Detect which cell encompasses the target text, then output its (X, Y) center coordinate. 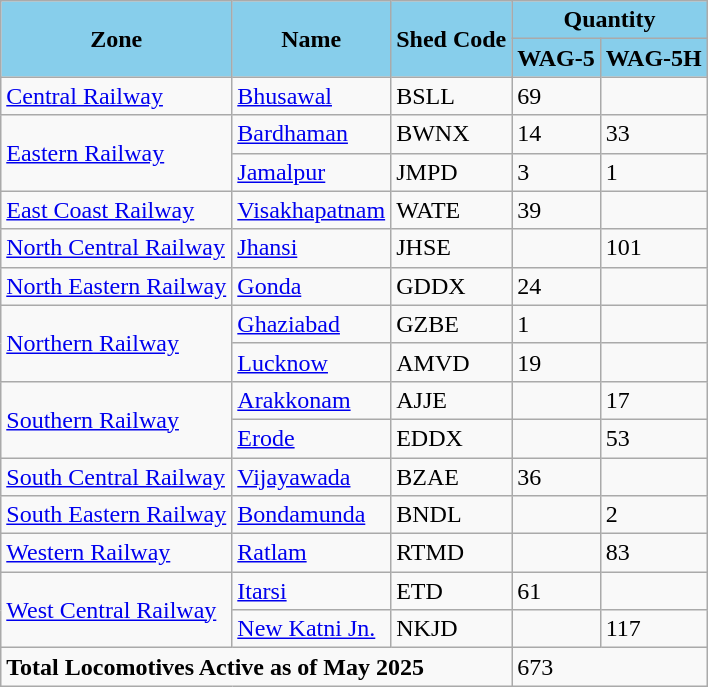
West Central Railway (116, 610)
North Eastern Railway (116, 286)
673 (610, 667)
Southern Railway (116, 419)
53 (654, 438)
33 (654, 134)
19 (556, 362)
Shed Code (452, 39)
GZBE (452, 324)
Quantity (610, 20)
Arakkonam (312, 400)
101 (654, 248)
Total Locomotives Active as of May 2025 (256, 667)
BSLL (452, 96)
3 (556, 172)
Ghaziabad (312, 324)
BWNX (452, 134)
Erode (312, 438)
South Central Railway (116, 477)
WAG-5H (654, 58)
North Central Railway (116, 248)
Vijayawada (312, 477)
Gonda (312, 286)
Visakhapatnam (312, 210)
South Eastern Railway (116, 515)
RTMD (452, 553)
39 (556, 210)
24 (556, 286)
Eastern Railway (116, 153)
Bondamunda (312, 515)
BNDL (452, 515)
2 (654, 515)
36 (556, 477)
New Katni Jn. (312, 629)
AMVD (452, 362)
Western Railway (116, 553)
BZAE (452, 477)
AJJE (452, 400)
69 (556, 96)
JHSE (452, 248)
14 (556, 134)
Zone (116, 39)
Bhusawal (312, 96)
GDDX (452, 286)
Itarsi (312, 591)
Name (312, 39)
Jamalpur (312, 172)
Lucknow (312, 362)
WATE (452, 210)
Northern Railway (116, 343)
61 (556, 591)
Bardhaman (312, 134)
JMPD (452, 172)
Central Railway (116, 96)
117 (654, 629)
Ratlam (312, 553)
ETD (452, 591)
Jhansi (312, 248)
EDDX (452, 438)
WAG-5 (556, 58)
East Coast Railway (116, 210)
83 (654, 553)
NKJD (452, 629)
17 (654, 400)
